Provide the [X, Y] coordinate of the cell's center where the given text is located.  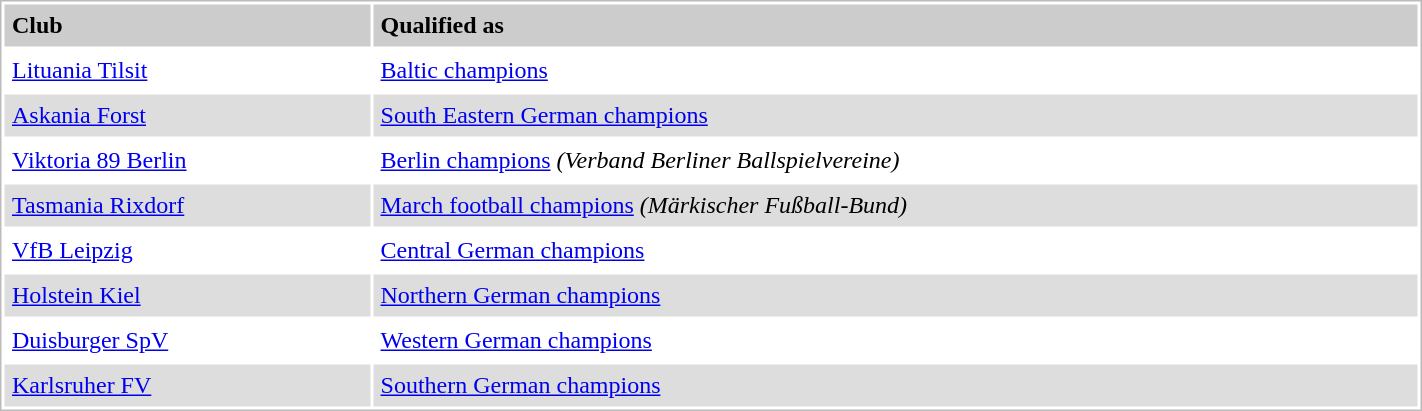
Central German champions [895, 251]
Northern German champions [895, 295]
South Eastern German champions [895, 115]
Lituania Tilsit [187, 71]
Askania Forst [187, 115]
Holstein Kiel [187, 295]
March football champions (Märkischer Fußball-Bund) [895, 205]
Southern German champions [895, 385]
Viktoria 89 Berlin [187, 161]
Club [187, 25]
Duisburger SpV [187, 341]
VfB Leipzig [187, 251]
Qualified as [895, 25]
Western German champions [895, 341]
Karlsruher FV [187, 385]
Berlin champions (Verband Berliner Ballspielvereine) [895, 161]
Tasmania Rixdorf [187, 205]
Baltic champions [895, 71]
